Return the [x, y] coordinate for the center point of the cell that contains the specified text.  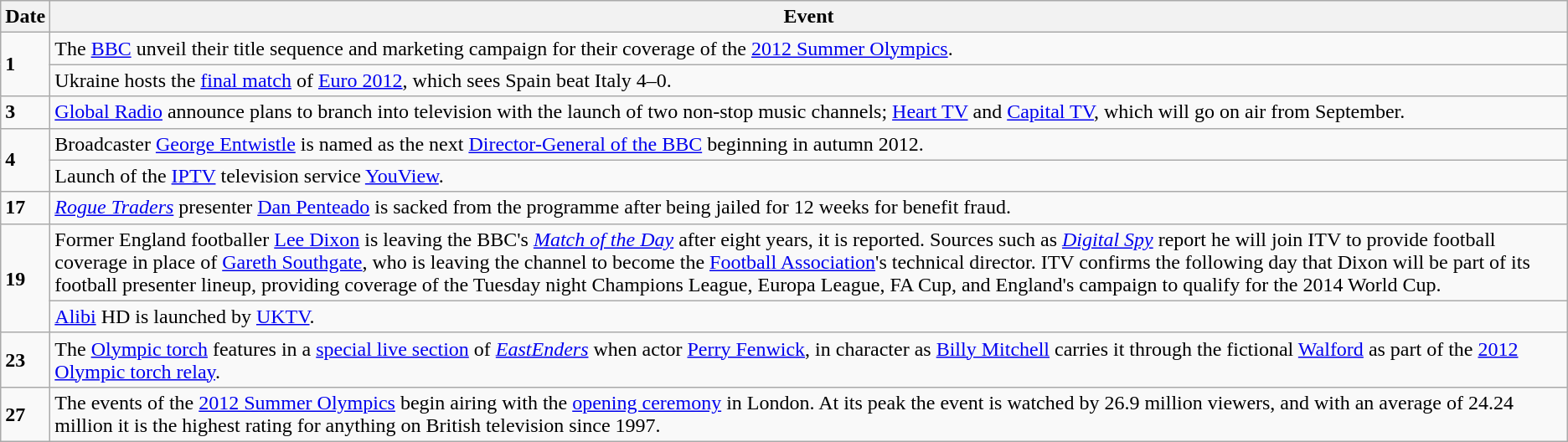
19 [25, 278]
Launch of the IPTV television service YouView. [809, 176]
23 [25, 360]
1 [25, 64]
Event [809, 17]
3 [25, 112]
27 [25, 414]
Alibi HD is launched by UKTV. [809, 316]
Broadcaster George Entwistle is named as the next Director-General of the BBC beginning in autumn 2012. [809, 144]
The BBC unveil their title sequence and marketing campaign for their coverage of the 2012 Summer Olympics. [809, 49]
17 [25, 208]
4 [25, 160]
Ukraine hosts the final match of Euro 2012, which sees Spain beat Italy 4–0. [809, 80]
Date [25, 17]
Rogue Traders presenter Dan Penteado is sacked from the programme after being jailed for 12 weeks for benefit fraud. [809, 208]
